For the text-containing cell, return its midpoint in (x, y) coordinate format. 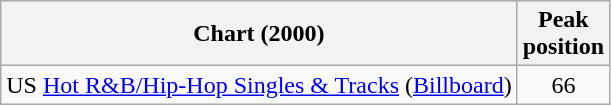
Chart (2000) (259, 34)
Peakposition (563, 34)
US Hot R&B/Hip-Hop Singles & Tracks (Billboard) (259, 85)
66 (563, 85)
